For the text-containing cell, return its midpoint in (x, y) coordinate format. 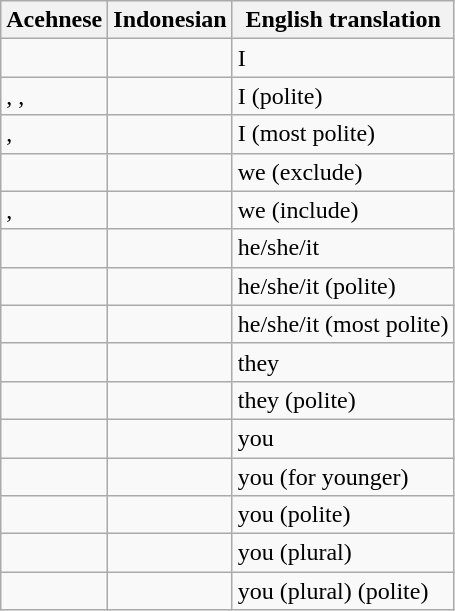
I (most polite) (343, 134)
Indonesian (170, 20)
you (343, 438)
, , (54, 96)
I (polite) (343, 96)
he/she/it (343, 248)
they (polite) (343, 400)
we (include) (343, 210)
they (343, 362)
I (343, 58)
you (polite) (343, 515)
you (plural) (polite) (343, 591)
English translation (343, 20)
you (plural) (343, 553)
he/she/it (polite) (343, 286)
you (for younger) (343, 477)
we (exclude) (343, 172)
he/she/it (most polite) (343, 324)
Acehnese (54, 20)
